Find where the given text appears and provide that cell's center as (x, y) coordinate. 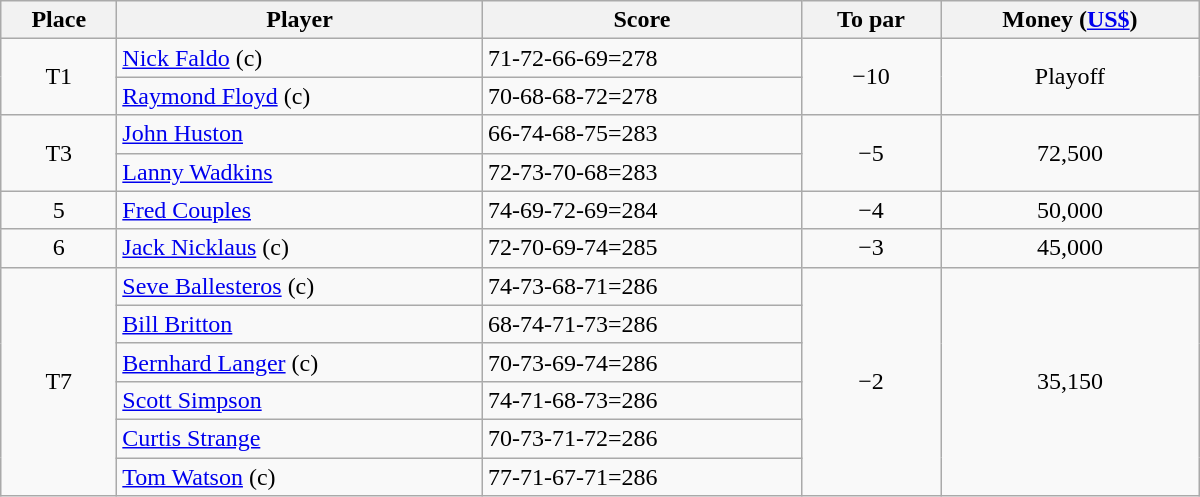
45,000 (1070, 248)
Playoff (1070, 77)
Nick Faldo (c) (300, 58)
Scott Simpson (300, 400)
John Huston (300, 134)
To par (870, 20)
6 (59, 248)
Fred Couples (300, 210)
−4 (870, 210)
Jack Nicklaus (c) (300, 248)
Raymond Floyd (c) (300, 96)
Score (642, 20)
72-73-70-68=283 (642, 172)
71-72-66-69=278 (642, 58)
Seve Ballesteros (c) (300, 286)
T1 (59, 77)
77-71-67-71=286 (642, 477)
Place (59, 20)
74-69-72-69=284 (642, 210)
Player (300, 20)
74-73-68-71=286 (642, 286)
Tom Watson (c) (300, 477)
72,500 (1070, 153)
70-73-69-74=286 (642, 362)
68-74-71-73=286 (642, 324)
−10 (870, 77)
66-74-68-75=283 (642, 134)
T7 (59, 381)
Lanny Wadkins (300, 172)
−3 (870, 248)
Bernhard Langer (c) (300, 362)
74-71-68-73=286 (642, 400)
Money (US$) (1070, 20)
72-70-69-74=285 (642, 248)
−5 (870, 153)
Bill Britton (300, 324)
T3 (59, 153)
70-73-71-72=286 (642, 438)
50,000 (1070, 210)
35,150 (1070, 381)
5 (59, 210)
70-68-68-72=278 (642, 96)
Curtis Strange (300, 438)
−2 (870, 381)
